Find where the given text appears and provide that cell's center as (x, y) coordinate. 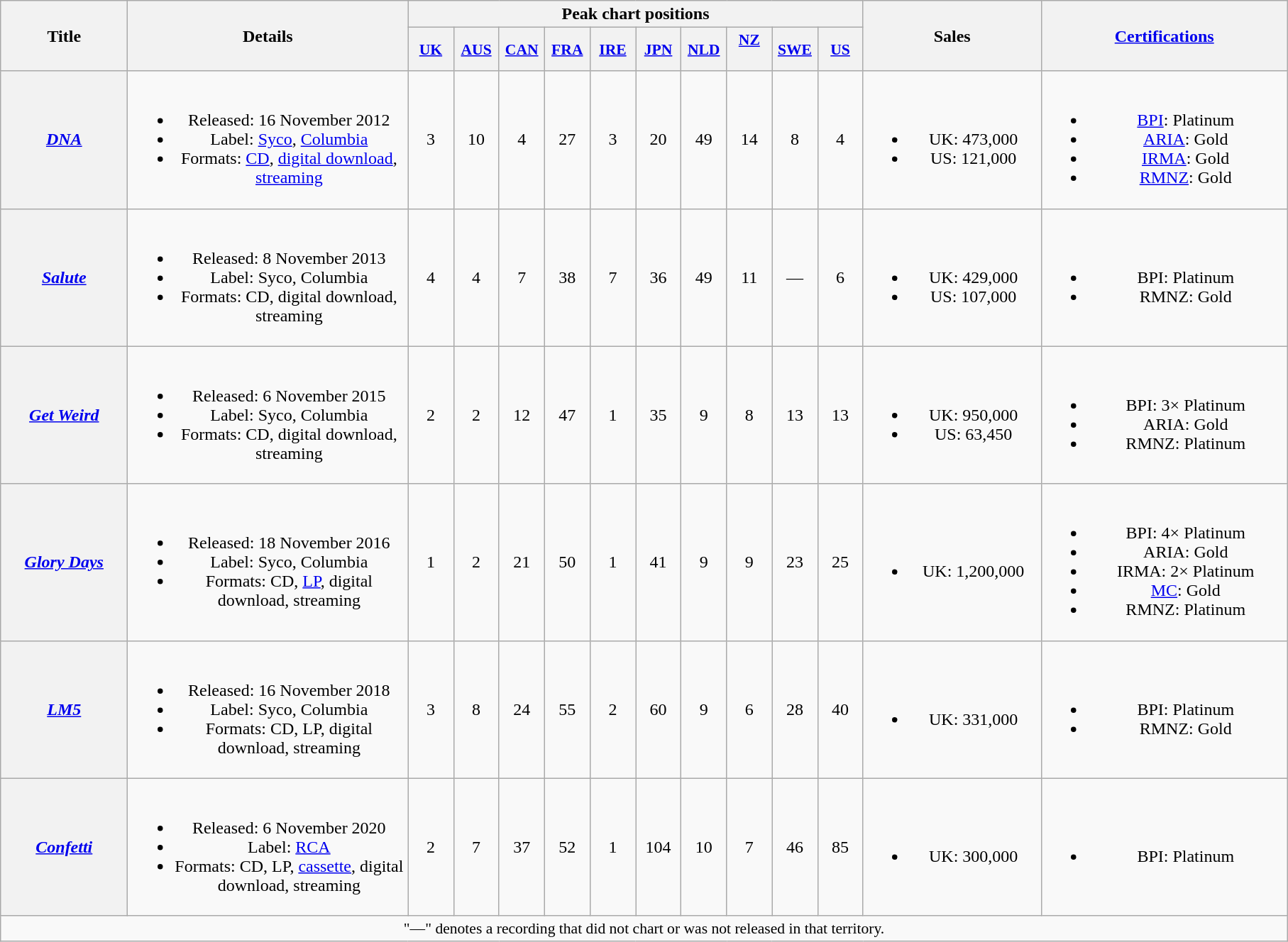
UK: 1,200,000 (952, 562)
38 (567, 277)
21 (522, 562)
UK (431, 50)
JPN (659, 50)
11 (749, 277)
23 (795, 562)
28 (795, 709)
Title (64, 35)
UK: 473,000US: 121,000 (952, 140)
IRE (612, 50)
UK: 331,000 (952, 709)
Peak chart positions (636, 14)
20 (659, 140)
Released: 6 November 2015Label: Syco, ColumbiaFormats: CD, digital download, streaming (268, 415)
NZ (749, 50)
Confetti (64, 847)
UK: 300,000 (952, 847)
US (840, 50)
SWE (795, 50)
BPI: 4× PlatinumARIA: GoldIRMA: 2× PlatinumMC: GoldRMNZ: Platinum (1164, 562)
BPI: 3× PlatinumARIA: GoldRMNZ: Platinum (1164, 415)
CAN (522, 50)
BPI: PlatinumARIA: GoldIRMA: GoldRMNZ: Gold (1164, 140)
60 (659, 709)
52 (567, 847)
47 (567, 415)
12 (522, 415)
Released: 16 November 2018Label: Syco, ColumbiaFormats: CD, LP, digital download, streaming (268, 709)
LM5 (64, 709)
Details (268, 35)
UK: 950,000US: 63,450 (952, 415)
50 (567, 562)
UK: 429,000US: 107,000 (952, 277)
FRA (567, 50)
Sales (952, 35)
85 (840, 847)
BPI: Platinum (1164, 847)
25 (840, 562)
35 (659, 415)
Released: 6 November 2020Label: RCA Formats: CD, LP, cassette, digital download, streaming (268, 847)
27 (567, 140)
24 (522, 709)
41 (659, 562)
46 (795, 847)
104 (659, 847)
— (795, 277)
AUS (476, 50)
Certifications (1164, 35)
DNA (64, 140)
Glory Days (64, 562)
Released: 8 November 2013Label: Syco, ColumbiaFormats: CD, digital download, streaming (268, 277)
Get Weird (64, 415)
Salute (64, 277)
"—" denotes a recording that did not chart or was not released in that territory. (644, 929)
NLD (704, 50)
Released: 16 November 2012Label: Syco, ColumbiaFormats: CD, digital download, streaming (268, 140)
37 (522, 847)
55 (567, 709)
36 (659, 277)
40 (840, 709)
14 (749, 140)
Released: 18 November 2016Label: Syco, ColumbiaFormats: CD, LP, digital download, streaming (268, 562)
